Provide the [x, y] coordinate of the cell's center where the given text is located.  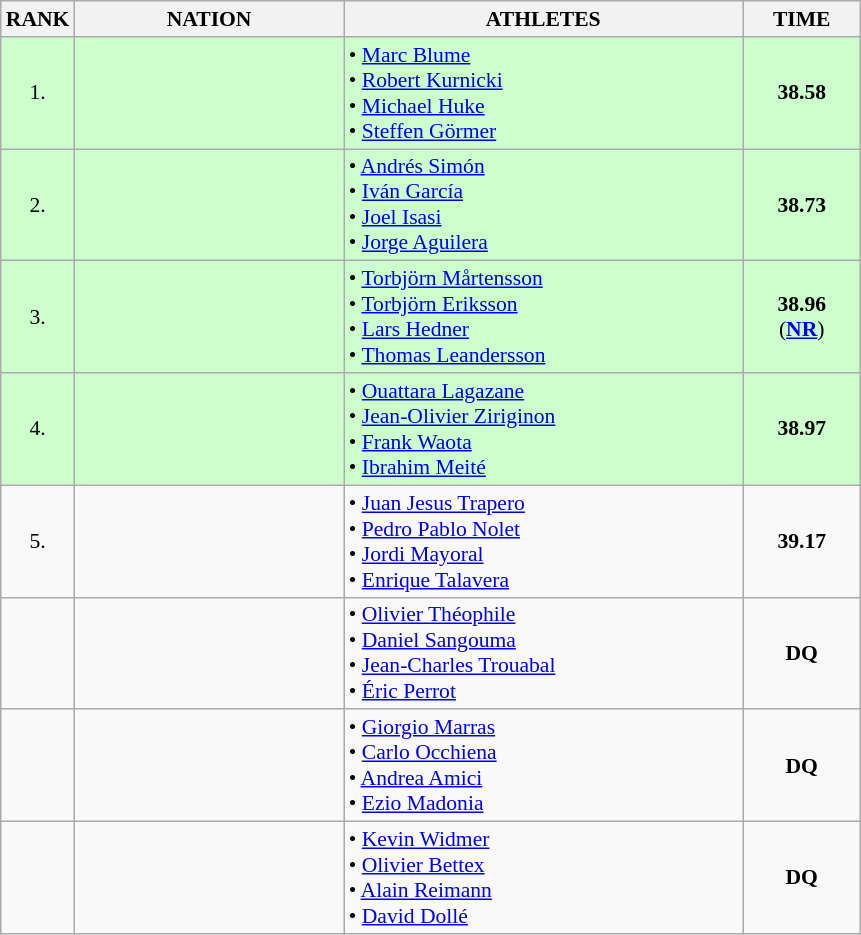
• Torbjörn Mårtensson• Torbjörn Eriksson• Lars Hedner• Thomas Leandersson [544, 317]
TIME [802, 19]
38.97 [802, 429]
NATION [208, 19]
3. [38, 317]
• Ouattara Lagazane• Jean-Olivier Ziriginon• Frank Waota• Ibrahim Meité [544, 429]
• Kevin Widmer• Olivier Bettex• Alain Reimann• David Dollé [544, 878]
38.58 [802, 93]
39.17 [802, 541]
38.73 [802, 205]
4. [38, 429]
5. [38, 541]
RANK [38, 19]
38.96(NR) [802, 317]
• Olivier Théophile• Daniel Sangouma• Jean-Charles Trouabal• Éric Perrot [544, 653]
• Giorgio Marras• Carlo Occhiena• Andrea Amici• Ezio Madonia [544, 766]
1. [38, 93]
• Juan Jesus Trapero• Pedro Pablo Nolet• Jordi Mayoral• Enrique Talavera [544, 541]
2. [38, 205]
• Andrés Simón• Iván García• Joel Isasi• Jorge Aguilera [544, 205]
ATHLETES [544, 19]
• Marc Blume• Robert Kurnicki• Michael Huke• Steffen Görmer [544, 93]
